Output the (X, Y) coordinate of the center of the cell containing the given text.  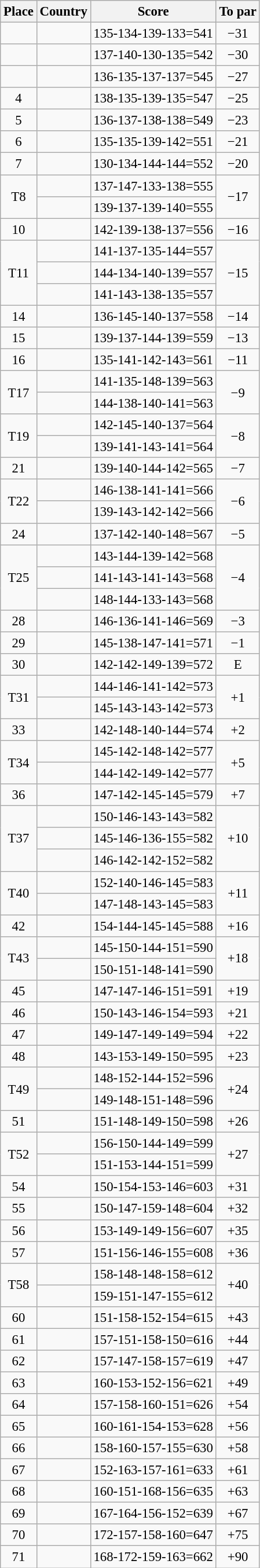
45 (19, 991)
56 (19, 1230)
144-146-141-142=573 (153, 686)
135-135-139-142=551 (153, 142)
+10 (237, 838)
+44 (237, 1339)
148-152-144-152=596 (153, 1078)
33 (19, 730)
141-143-141-143=568 (153, 577)
150-154-153-146=603 (153, 1187)
46 (19, 1013)
−17 (237, 197)
+24 (237, 1089)
T37 (19, 838)
135-134-139-133=541 (153, 34)
+26 (237, 1122)
68 (19, 1492)
156-150-144-149=599 (153, 1144)
142-145-140-137=564 (153, 425)
15 (19, 338)
47 (19, 1035)
158-148-148-158=612 (153, 1274)
+19 (237, 991)
71 (19, 1557)
+1 (237, 697)
146-138-141-141=566 (153, 490)
172-157-158-160=647 (153, 1535)
+75 (237, 1535)
142-142-149-139=572 (153, 665)
+63 (237, 1492)
141-135-148-139=563 (153, 382)
139-141-143-141=564 (153, 447)
−21 (237, 142)
T40 (19, 893)
137-147-133-138=555 (153, 186)
69 (19, 1514)
151-153-144-151=599 (153, 1165)
+23 (237, 1056)
136-135-137-137=545 (153, 77)
137-142-140-148=567 (153, 534)
130-134-144-144=552 (153, 164)
65 (19, 1427)
7 (19, 164)
+47 (237, 1361)
160-153-152-156=621 (153, 1383)
63 (19, 1383)
4 (19, 98)
T58 (19, 1284)
150-151-148-141=590 (153, 969)
142-139-138-137=556 (153, 229)
149-148-151-148=596 (153, 1100)
28 (19, 621)
152-163-157-161=633 (153, 1470)
−1 (237, 643)
144-138-140-141=563 (153, 404)
−23 (237, 120)
135-141-142-143=561 (153, 360)
136-145-140-137=558 (153, 316)
−25 (237, 98)
+21 (237, 1013)
−31 (237, 34)
157-147-158-157=619 (153, 1361)
139-140-144-142=565 (153, 468)
+56 (237, 1427)
10 (19, 229)
Score (153, 12)
T17 (19, 393)
+11 (237, 893)
+5 (237, 762)
141-137-135-144=557 (153, 251)
167-164-156-152=639 (153, 1514)
+36 (237, 1252)
T25 (19, 578)
−20 (237, 164)
−8 (237, 435)
138-135-139-135=547 (153, 98)
57 (19, 1252)
147-142-145-145=579 (153, 795)
153-149-149-156=607 (153, 1230)
+18 (237, 958)
62 (19, 1361)
−13 (237, 338)
154-144-145-145=588 (153, 926)
152-140-146-145=583 (153, 882)
30 (19, 665)
29 (19, 643)
+32 (237, 1209)
+27 (237, 1155)
48 (19, 1056)
−30 (237, 55)
−14 (237, 316)
+58 (237, 1448)
146-136-141-146=569 (153, 621)
21 (19, 468)
Country (64, 12)
−6 (237, 501)
+31 (237, 1187)
150-147-159-148=604 (153, 1209)
+61 (237, 1470)
139-143-142-142=566 (153, 512)
T22 (19, 501)
145-138-147-141=571 (153, 643)
T34 (19, 762)
136-137-138-138=549 (153, 120)
54 (19, 1187)
150-143-146-154=593 (153, 1013)
T43 (19, 958)
+43 (237, 1318)
+2 (237, 730)
36 (19, 795)
157-151-158-150=616 (153, 1339)
157-158-160-151=626 (153, 1405)
24 (19, 534)
143-144-139-142=568 (153, 556)
+7 (237, 795)
139-137-144-139=559 (153, 338)
5 (19, 120)
+90 (237, 1557)
+35 (237, 1230)
−4 (237, 578)
T49 (19, 1089)
64 (19, 1405)
+67 (237, 1514)
151-158-152-154=615 (153, 1318)
−7 (237, 468)
−11 (237, 360)
66 (19, 1448)
67 (19, 1470)
160-161-154-153=628 (153, 1427)
−9 (237, 393)
137-140-130-135=542 (153, 55)
143-153-149-150=595 (153, 1056)
61 (19, 1339)
159-151-147-155=612 (153, 1296)
Place (19, 12)
141-143-138-135=557 (153, 295)
60 (19, 1318)
−5 (237, 534)
168-172-159-163=662 (153, 1557)
51 (19, 1122)
150-146-143-143=582 (153, 817)
55 (19, 1209)
160-151-168-156=635 (153, 1492)
+22 (237, 1035)
144-142-149-142=577 (153, 774)
T31 (19, 697)
145-146-136-155=582 (153, 839)
−16 (237, 229)
147-147-146-151=591 (153, 991)
148-144-133-143=568 (153, 599)
147-148-143-145=583 (153, 904)
158-160-157-155=630 (153, 1448)
145-142-148-142=577 (153, 752)
149-147-149-149=594 (153, 1035)
139-137-139-140=555 (153, 207)
145-150-144-151=590 (153, 947)
+54 (237, 1405)
+40 (237, 1284)
E (237, 665)
146-142-142-152=582 (153, 860)
16 (19, 360)
T52 (19, 1155)
−3 (237, 621)
151-156-146-155=608 (153, 1252)
T11 (19, 272)
+49 (237, 1383)
6 (19, 142)
144-134-140-139=557 (153, 273)
145-143-143-142=573 (153, 708)
42 (19, 926)
T8 (19, 197)
−27 (237, 77)
−15 (237, 272)
+16 (237, 926)
T19 (19, 435)
142-148-140-144=574 (153, 730)
151-148-149-150=598 (153, 1122)
14 (19, 316)
70 (19, 1535)
To par (237, 12)
